Detect which cell encompasses the target text, then output its [x, y] center coordinate. 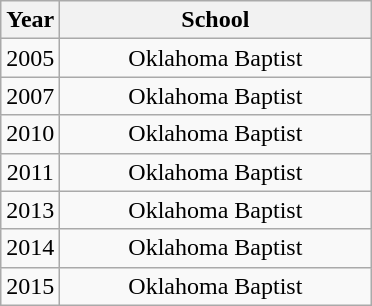
2005 [30, 58]
2011 [30, 172]
2014 [30, 248]
2007 [30, 96]
2010 [30, 134]
School [216, 20]
Year [30, 20]
2015 [30, 286]
2013 [30, 210]
